Return the [X, Y] coordinate for the center point of the cell that contains the specified text.  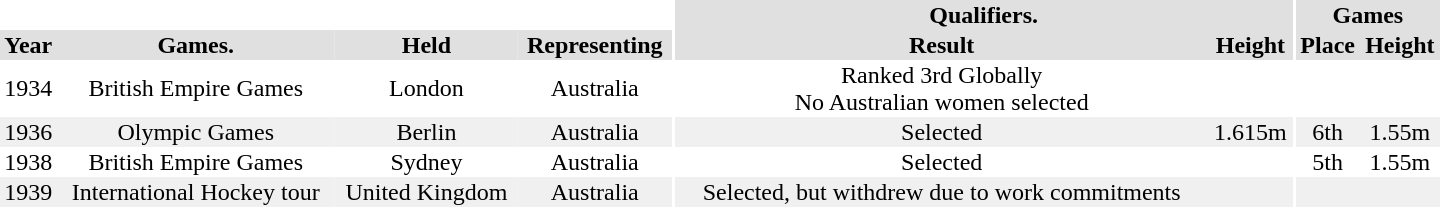
1936 [28, 132]
London [426, 88]
Year [28, 45]
Selected, but withdrew due to work commitments [942, 192]
Representing [595, 45]
Sydney [426, 162]
Held [426, 45]
Games. [196, 45]
Ranked 3rd GloballyNo Australian women selected [942, 88]
Result [942, 45]
1.615m [1250, 132]
International Hockey tour [196, 192]
1938 [28, 162]
Berlin [426, 132]
5th [1328, 162]
6th [1328, 132]
Games [1368, 15]
1934 [28, 88]
United Kingdom [426, 192]
Place [1328, 45]
Qualifiers. [984, 15]
Olympic Games [196, 132]
1939 [28, 192]
